Search for the cell housing the specified text and yield its [X, Y] center coordinate. 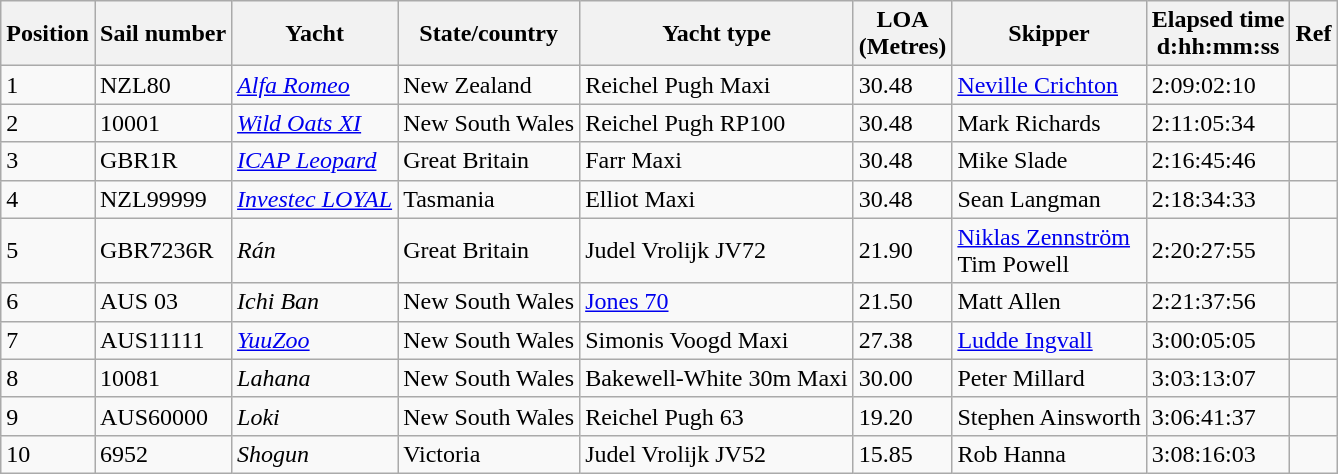
2:11:05:34 [1218, 123]
Ref [1314, 34]
Rán [315, 250]
NZL80 [162, 85]
Alfa Romeo [315, 85]
LOA (Metres) [902, 34]
2:16:45:46 [1218, 161]
Yacht type [717, 34]
AUS11111 [162, 340]
Elapsed time d:hh:mm:ss [1218, 34]
2:09:02:10 [1218, 85]
YuuZoo [315, 340]
3:03:13:07 [1218, 378]
Niklas Zennström Tim Powell [1049, 250]
Farr Maxi [717, 161]
27.38 [902, 340]
4 [48, 199]
Elliot Maxi [717, 199]
Judel Vrolijk JV72 [717, 250]
8 [48, 378]
Reichel Pugh Maxi [717, 85]
Ichi Ban [315, 302]
AUS60000 [162, 416]
Sail number [162, 34]
3:06:41:37 [1218, 416]
GBR7236R [162, 250]
Lahana [315, 378]
6952 [162, 454]
3:00:05:05 [1218, 340]
15.85 [902, 454]
30.00 [902, 378]
21.50 [902, 302]
Judel Vrolijk JV52 [717, 454]
Mike Slade [1049, 161]
Bakewell-White 30m Maxi [717, 378]
19.20 [902, 416]
3:08:16:03 [1218, 454]
3 [48, 161]
Matt Allen [1049, 302]
9 [48, 416]
7 [48, 340]
10 [48, 454]
21.90 [902, 250]
Reichel Pugh RP100 [717, 123]
2:21:37:56 [1218, 302]
Sean Langman [1049, 199]
Peter Millard [1049, 378]
Stephen Ainsworth [1049, 416]
2:20:27:55 [1218, 250]
Investec LOYAL [315, 199]
Loki [315, 416]
Simonis Voogd Maxi [717, 340]
Shogun [315, 454]
New Zealand [489, 85]
Victoria [489, 454]
5 [48, 250]
Reichel Pugh 63 [717, 416]
ICAP Leopard [315, 161]
State/country [489, 34]
Mark Richards [1049, 123]
1 [48, 85]
GBR1R [162, 161]
Position [48, 34]
10081 [162, 378]
Rob Hanna [1049, 454]
2 [48, 123]
Skipper [1049, 34]
AUS 03 [162, 302]
NZL99999 [162, 199]
6 [48, 302]
Yacht [315, 34]
Neville Crichton [1049, 85]
Ludde Ingvall [1049, 340]
10001 [162, 123]
2:18:34:33 [1218, 199]
Wild Oats XI [315, 123]
Tasmania [489, 199]
Jones 70 [717, 302]
